Return [x, y] of the center of cell containing provided text 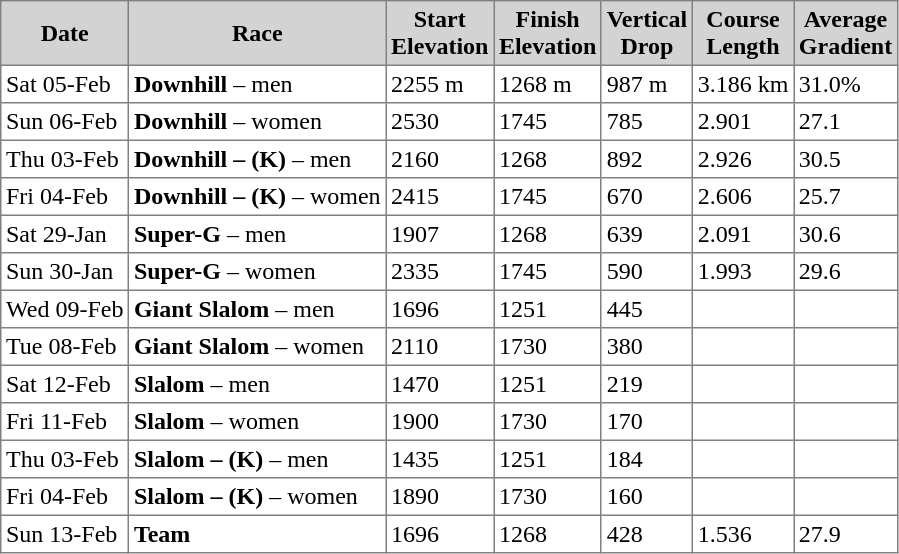
29.6 [846, 272]
1470 [440, 384]
27.1 [846, 122]
219 [646, 384]
590 [646, 272]
2110 [440, 347]
Downhill – men [258, 84]
Sat 29-Jan [65, 234]
1907 [440, 234]
Slalom – (K) – women [258, 497]
892 [646, 159]
30.6 [846, 234]
Wed 09-Feb [65, 309]
Slalom – men [258, 384]
Downhill – women [258, 122]
Sun 30-Jan [65, 272]
27.9 [846, 534]
2.091 [742, 234]
Tue 08-Feb [65, 347]
31.0% [846, 84]
StartElevation [440, 33]
Sun 13-Feb [65, 534]
170 [646, 422]
Date [65, 33]
428 [646, 534]
Downhill – (K) – men [258, 159]
FinishElevation [548, 33]
VerticalDrop [646, 33]
2255 m [440, 84]
Sat 05-Feb [65, 84]
2.606 [742, 197]
CourseLength [742, 33]
1435 [440, 459]
785 [646, 122]
Giant Slalom – women [258, 347]
Super-G – women [258, 272]
Downhill – (K) – women [258, 197]
1890 [440, 497]
639 [646, 234]
Slalom – (K) – men [258, 459]
380 [646, 347]
2.901 [742, 122]
Super-G – men [258, 234]
Fri 11-Feb [65, 422]
30.5 [846, 159]
2.926 [742, 159]
Sun 06-Feb [65, 122]
184 [646, 459]
2335 [440, 272]
987 m [646, 84]
1.536 [742, 534]
2530 [440, 122]
1.993 [742, 272]
Team [258, 534]
445 [646, 309]
3.186 km [742, 84]
25.7 [846, 197]
Slalom – women [258, 422]
2415 [440, 197]
Race [258, 33]
AverageGradient [846, 33]
Sat 12-Feb [65, 384]
670 [646, 197]
Giant Slalom – men [258, 309]
1268 m [548, 84]
2160 [440, 159]
160 [646, 497]
1900 [440, 422]
